Locate the cell with the specified text and output its (X, Y) center coordinate. 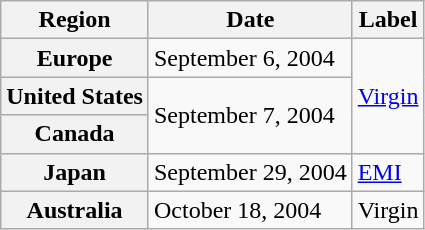
Europe (75, 58)
United States (75, 96)
Japan (75, 172)
Date (250, 20)
Label (388, 20)
September 29, 2004 (250, 172)
September 6, 2004 (250, 58)
Australia (75, 210)
September 7, 2004 (250, 115)
EMI (388, 172)
October 18, 2004 (250, 210)
Region (75, 20)
Canada (75, 134)
